Extract the [x, y] coordinate from the center of the cell holding the provided text.  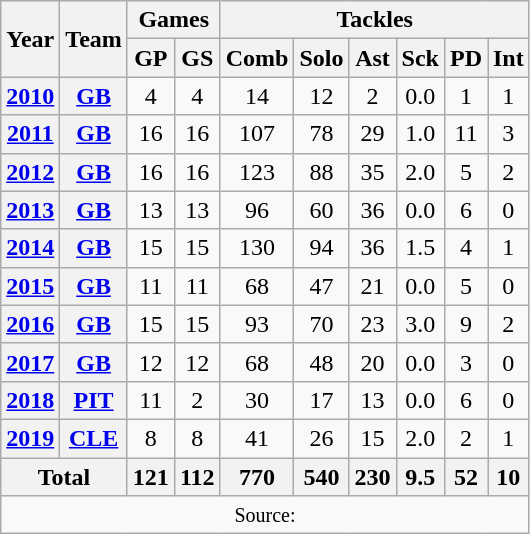
14 [257, 96]
2018 [30, 400]
121 [150, 477]
Team [94, 39]
52 [466, 477]
Total [64, 477]
PIT [94, 400]
CLE [94, 438]
41 [257, 438]
230 [372, 477]
70 [322, 324]
96 [257, 210]
2010 [30, 96]
Solo [322, 58]
107 [257, 134]
2019 [30, 438]
Games [174, 20]
2011 [30, 134]
123 [257, 172]
1.5 [420, 248]
PD [466, 58]
60 [322, 210]
130 [257, 248]
GS [197, 58]
Comb [257, 58]
9.5 [420, 477]
2016 [30, 324]
9 [466, 324]
35 [372, 172]
10 [509, 477]
26 [322, 438]
47 [322, 286]
3.0 [420, 324]
29 [372, 134]
2013 [30, 210]
30 [257, 400]
Tackles [374, 20]
94 [322, 248]
17 [322, 400]
Year [30, 39]
2017 [30, 362]
Source: [265, 515]
770 [257, 477]
88 [322, 172]
21 [372, 286]
20 [372, 362]
Int [509, 58]
23 [372, 324]
2012 [30, 172]
GP [150, 58]
48 [322, 362]
112 [197, 477]
2014 [30, 248]
1.0 [420, 134]
93 [257, 324]
540 [322, 477]
Sck [420, 58]
Ast [372, 58]
78 [322, 134]
2015 [30, 286]
